Extract the (x, y) coordinate from the center of the cell holding the provided text.  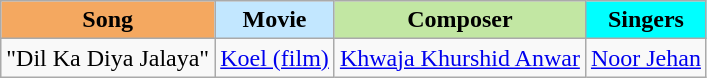
Singers (646, 20)
"Dil Ka Diya Jalaya" (108, 58)
Noor Jehan (646, 58)
Song (108, 20)
Koel (film) (275, 58)
Khwaja Khurshid Anwar (460, 58)
Composer (460, 20)
Movie (275, 20)
